Locate the cell with the specified text and output its (X, Y) center coordinate. 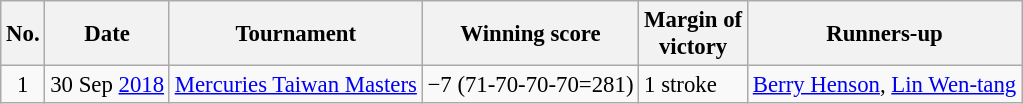
Runners-up (884, 34)
No. (23, 34)
Tournament (296, 34)
Berry Henson, Lin Wen-tang (884, 85)
Date (107, 34)
30 Sep 2018 (107, 85)
Mercuries Taiwan Masters (296, 85)
1 (23, 85)
−7 (71-70-70-70=281) (530, 85)
Margin ofvictory (694, 34)
1 stroke (694, 85)
Winning score (530, 34)
